Return the [x, y] coordinate for the center point of the cell that contains the specified text.  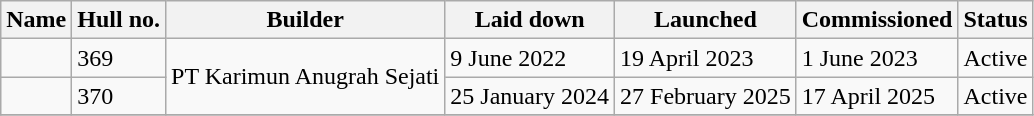
Hull no. [119, 20]
Builder [306, 20]
25 January 2024 [530, 96]
27 February 2025 [706, 96]
9 June 2022 [530, 58]
17 April 2025 [877, 96]
Laid down [530, 20]
PT Karimun Anugrah Sejati [306, 77]
1 June 2023 [877, 58]
Commissioned [877, 20]
370 [119, 96]
Status [996, 20]
Launched [706, 20]
369 [119, 58]
Name [36, 20]
19 April 2023 [706, 58]
